Output the (x, y) coordinate of the center of the cell containing the given text.  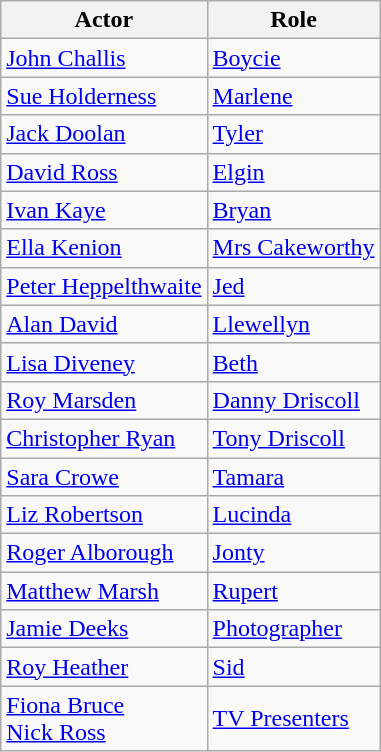
Actor (104, 20)
Fiona Bruce Nick Ross (104, 718)
Boycie (294, 58)
Tamara (294, 477)
Sara Crowe (104, 477)
Jed (294, 286)
TV Presenters (294, 718)
Christopher Ryan (104, 438)
Matthew Marsh (104, 591)
Role (294, 20)
Roy Marsden (104, 400)
Danny Driscoll (294, 400)
Photographer (294, 629)
Jonty (294, 553)
Ella Kenion (104, 248)
Marlene (294, 96)
Tyler (294, 134)
Peter Heppelthwaite (104, 286)
Beth (294, 362)
John Challis (104, 58)
Mrs Cakeworthy (294, 248)
Llewellyn (294, 324)
Ivan Kaye (104, 210)
Sid (294, 667)
Elgin (294, 172)
Sue Holderness (104, 96)
Bryan (294, 210)
Roger Alborough (104, 553)
Jack Doolan (104, 134)
Jamie Deeks (104, 629)
David Ross (104, 172)
Tony Driscoll (294, 438)
Lucinda (294, 515)
Liz Robertson (104, 515)
Lisa Diveney (104, 362)
Roy Heather (104, 667)
Rupert (294, 591)
Alan David (104, 324)
